Output the (X, Y) coordinate of the center of the cell containing the given text.  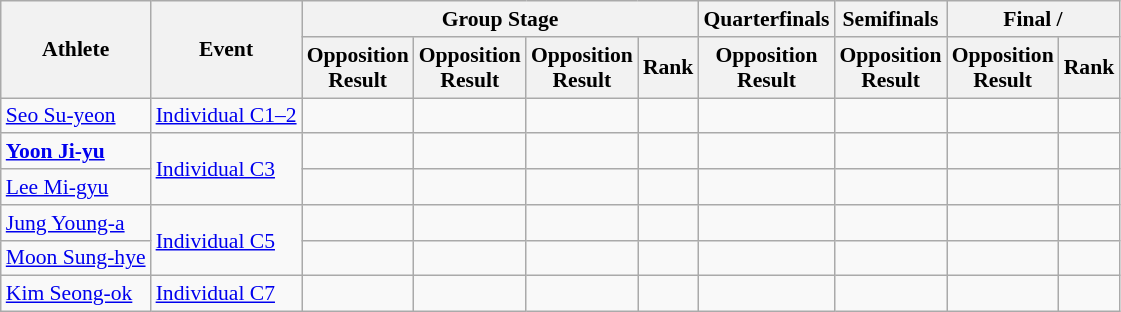
Kim Seong-ok (76, 294)
Event (226, 50)
Seo Su-yeon (76, 116)
Individual C5 (226, 240)
Lee Mi-gyu (76, 187)
Quarterfinals (766, 19)
Moon Sung-hye (76, 258)
Individual C7 (226, 294)
Final / (1034, 19)
Individual C3 (226, 170)
Athlete (76, 50)
Individual C1–2 (226, 116)
Semifinals (890, 19)
Jung Young-a (76, 223)
Group Stage (500, 19)
Yoon Ji-yu (76, 152)
